Capture the cell that displays the provided text and extract its [x, y] central coordinate. 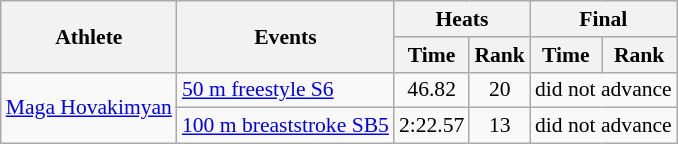
Maga Hovakimyan [89, 108]
Events [286, 36]
13 [500, 126]
100 m breaststroke SB5 [286, 126]
Final [604, 19]
50 m freestyle S6 [286, 90]
Athlete [89, 36]
2:22.57 [432, 126]
Heats [462, 19]
20 [500, 90]
46.82 [432, 90]
